From the cell containing the given text, extract its center point as [x, y] coordinate. 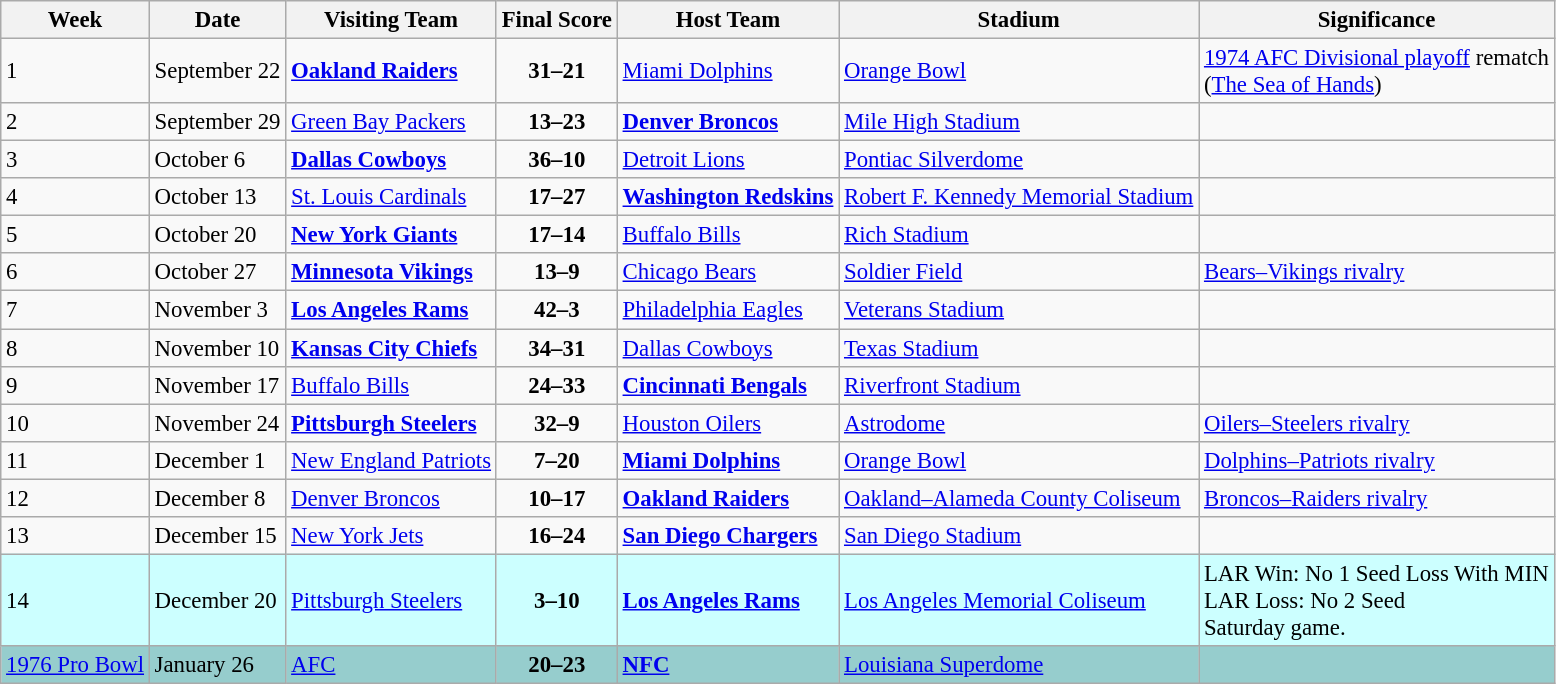
9 [76, 385]
10–17 [556, 498]
11 [76, 460]
Stadium [1019, 20]
14 [76, 600]
November 24 [217, 423]
3–10 [556, 600]
November 10 [217, 348]
AFC [392, 665]
Host Team [728, 20]
San Diego Stadium [1019, 536]
6 [76, 273]
Bears–Vikings rivalry [1377, 273]
New England Patriots [392, 460]
8 [76, 348]
Cincinnati Bengals [728, 385]
Kansas City Chiefs [392, 348]
12 [76, 498]
New York Giants [392, 235]
5 [76, 235]
Los Angeles Memorial Coliseum [1019, 600]
January 26 [217, 665]
Final Score [556, 20]
Philadelphia Eagles [728, 310]
December 15 [217, 536]
Mile High Stadium [1019, 122]
Oilers–Steelers rivalry [1377, 423]
1 [76, 72]
October 20 [217, 235]
San Diego Chargers [728, 536]
October 27 [217, 273]
Dolphins–Patriots rivalry [1377, 460]
Significance [1377, 20]
10 [76, 423]
Rich Stadium [1019, 235]
42–3 [556, 310]
Houston Oilers [728, 423]
October 6 [217, 160]
1974 AFC Divisional playoff rematch(The Sea of Hands) [1377, 72]
17–27 [556, 197]
24–33 [556, 385]
Robert F. Kennedy Memorial Stadium [1019, 197]
Minnesota Vikings [392, 273]
December 1 [217, 460]
November 3 [217, 310]
December 20 [217, 600]
13–23 [556, 122]
Soldier Field [1019, 273]
Louisiana Superdome [1019, 665]
Texas Stadium [1019, 348]
31–21 [556, 72]
Chicago Bears [728, 273]
13 [76, 536]
Visiting Team [392, 20]
13–9 [556, 273]
Astrodome [1019, 423]
LAR Win: No 1 Seed Loss With MINLAR Loss: No 2 SeedSaturday game. [1377, 600]
Pontiac Silverdome [1019, 160]
32–9 [556, 423]
Riverfront Stadium [1019, 385]
17–14 [556, 235]
St. Louis Cardinals [392, 197]
3 [76, 160]
Broncos–Raiders rivalry [1377, 498]
36–10 [556, 160]
Date [217, 20]
1976 Pro Bowl [76, 665]
Washington Redskins [728, 197]
34–31 [556, 348]
20–23 [556, 665]
NFC [728, 665]
New York Jets [392, 536]
October 13 [217, 197]
September 22 [217, 72]
16–24 [556, 536]
Week [76, 20]
Green Bay Packers [392, 122]
Detroit Lions [728, 160]
Veterans Stadium [1019, 310]
Oakland–Alameda County Coliseum [1019, 498]
4 [76, 197]
September 29 [217, 122]
7–20 [556, 460]
2 [76, 122]
7 [76, 310]
November 17 [217, 385]
December 8 [217, 498]
